Output the [x, y] coordinate of the center of the cell containing the given text.  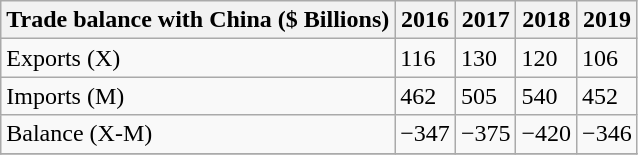
2017 [486, 20]
2019 [608, 20]
−347 [426, 134]
−375 [486, 134]
452 [608, 96]
Balance (X-M) [198, 134]
540 [546, 96]
116 [426, 58]
Exports (X) [198, 58]
130 [486, 58]
462 [426, 96]
505 [486, 96]
106 [608, 58]
120 [546, 58]
2016 [426, 20]
2018 [546, 20]
−346 [608, 134]
−420 [546, 134]
Imports (M) [198, 96]
Trade balance with China ($ Billions) [198, 20]
